Output the [X, Y] coordinate of the center of the cell containing the given text.  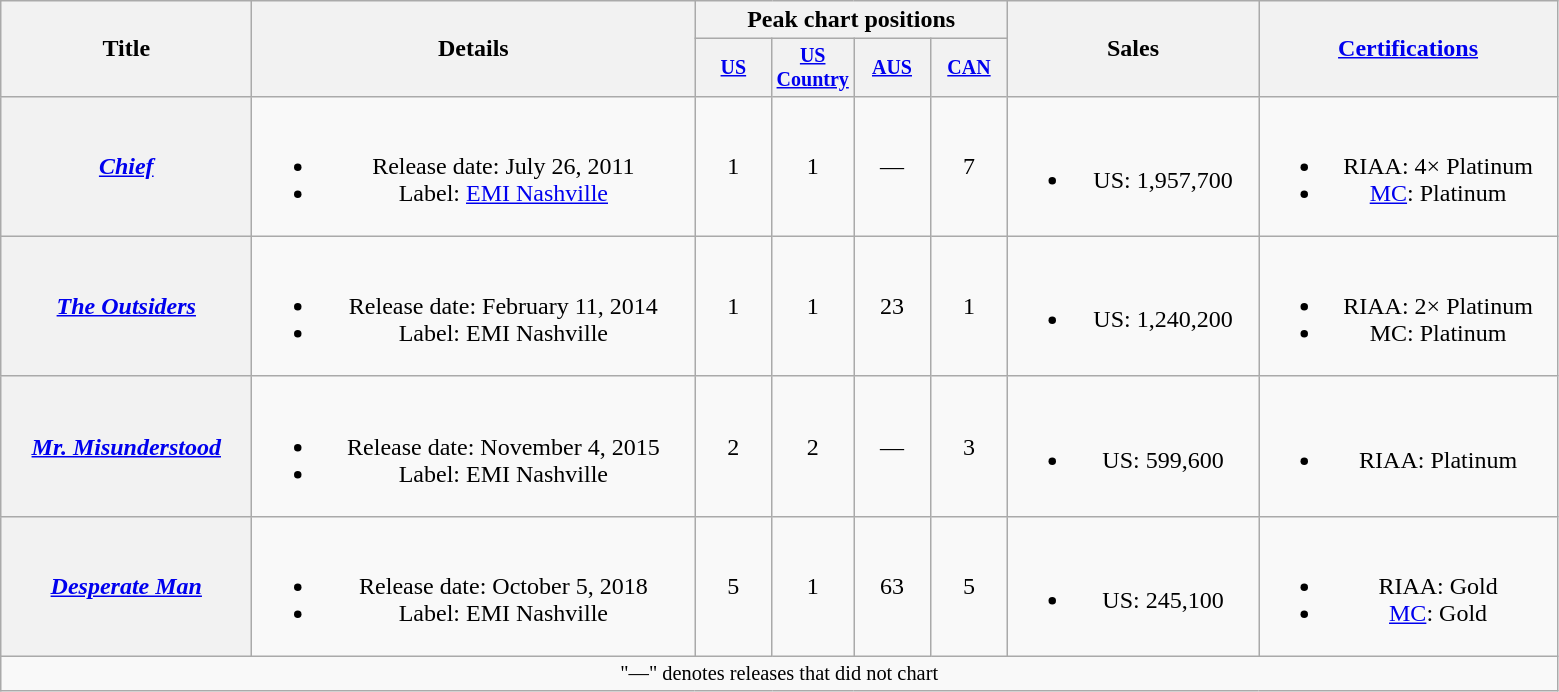
Mr. Misunderstood [126, 446]
Desperate Man [126, 586]
US Country [813, 68]
RIAA: 4× PlatinumMC: Platinum [1408, 166]
Release date: November 4, 2015Label: EMI Nashville [474, 446]
RIAA: 2× PlatinumMC: Platinum [1408, 306]
CAN [968, 68]
3 [968, 446]
AUS [892, 68]
Sales [1132, 49]
Chief [126, 166]
Title [126, 49]
Release date: July 26, 2011Label: EMI Nashville [474, 166]
"—" denotes releases that did not chart [780, 674]
US: 1,240,200 [1132, 306]
Certifications [1408, 49]
Release date: October 5, 2018Label: EMI Nashville [474, 586]
US [734, 68]
The Outsiders [126, 306]
RIAA: Platinum [1408, 446]
Release date: February 11, 2014Label: EMI Nashville [474, 306]
23 [892, 306]
US: 1,957,700 [1132, 166]
63 [892, 586]
Peak chart positions [852, 20]
US: 245,100 [1132, 586]
7 [968, 166]
RIAA: GoldMC: Gold [1408, 586]
Details [474, 49]
US: 599,600 [1132, 446]
